Capture the cell that displays the provided text and extract its [x, y] central coordinate. 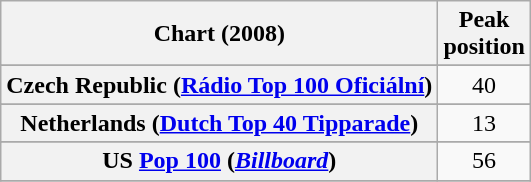
13 [484, 123]
40 [484, 85]
56 [484, 161]
Czech Republic (Rádio Top 100 Oficiální) [220, 85]
US Pop 100 (Billboard) [220, 161]
Chart (2008) [220, 34]
Netherlands (Dutch Top 40 Tipparade) [220, 123]
Peakposition [484, 34]
